Provide the [x, y] coordinate of the cell's center where the given text is located.  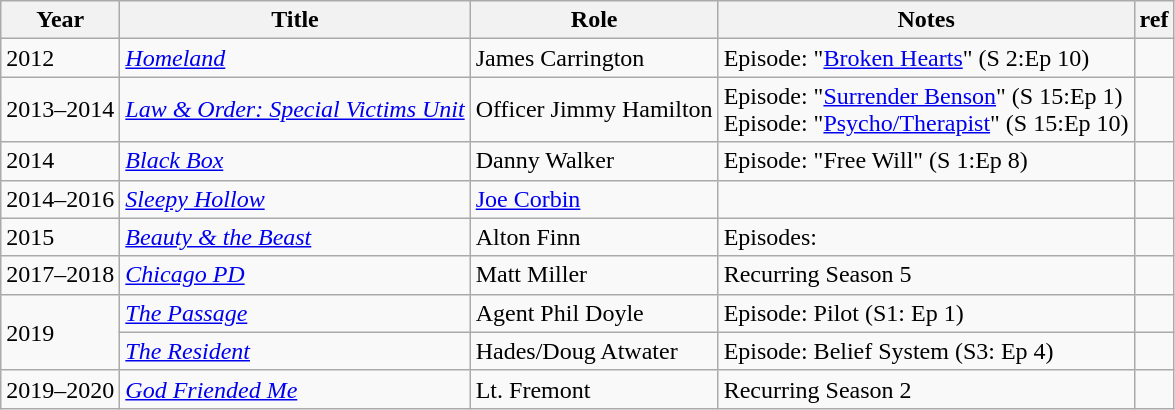
Title [295, 20]
Episode: "Surrender Benson" (S 15:Ep 1)Episode: "Psycho/Therapist" (S 15:Ep 10) [926, 110]
Year [60, 20]
2015 [60, 237]
2012 [60, 58]
James Carrington [594, 58]
Black Box [295, 161]
Matt Miller [594, 275]
2019 [60, 332]
Law & Order: Special Victims Unit [295, 110]
Role [594, 20]
Hades/Doug Atwater [594, 351]
2017–2018 [60, 275]
Joe Corbin [594, 199]
Recurring Season 2 [926, 389]
2014 [60, 161]
Sleepy Hollow [295, 199]
Episode: "Free Will" (S 1:Ep 8) [926, 161]
Chicago PD [295, 275]
Officer Jimmy Hamilton [594, 110]
God Friended Me [295, 389]
2013–2014 [60, 110]
Lt. Fremont [594, 389]
Episodes: [926, 237]
Beauty & the Beast [295, 237]
The Resident [295, 351]
ref [1154, 20]
Notes [926, 20]
Homeland [295, 58]
Episode: "Broken Hearts" (S 2:Ep 10) [926, 58]
Episode: Belief System (S3: Ep 4) [926, 351]
Alton Finn [594, 237]
The Passage [295, 313]
2019–2020 [60, 389]
Danny Walker [594, 161]
Episode: Pilot (S1: Ep 1) [926, 313]
Agent Phil Doyle [594, 313]
2014–2016 [60, 199]
Recurring Season 5 [926, 275]
